From the cell containing the given text, extract its center point as [X, Y] coordinate. 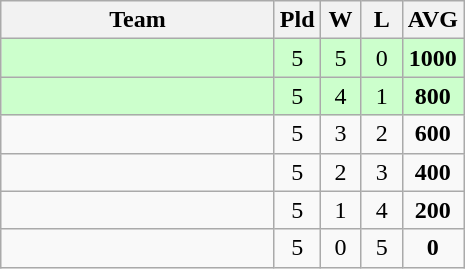
AVG [432, 20]
200 [432, 210]
600 [432, 134]
Team [138, 20]
1000 [432, 58]
W [340, 20]
L [382, 20]
800 [432, 96]
Pld [297, 20]
400 [432, 172]
